For the text-containing cell, return its midpoint in [X, Y] coordinate format. 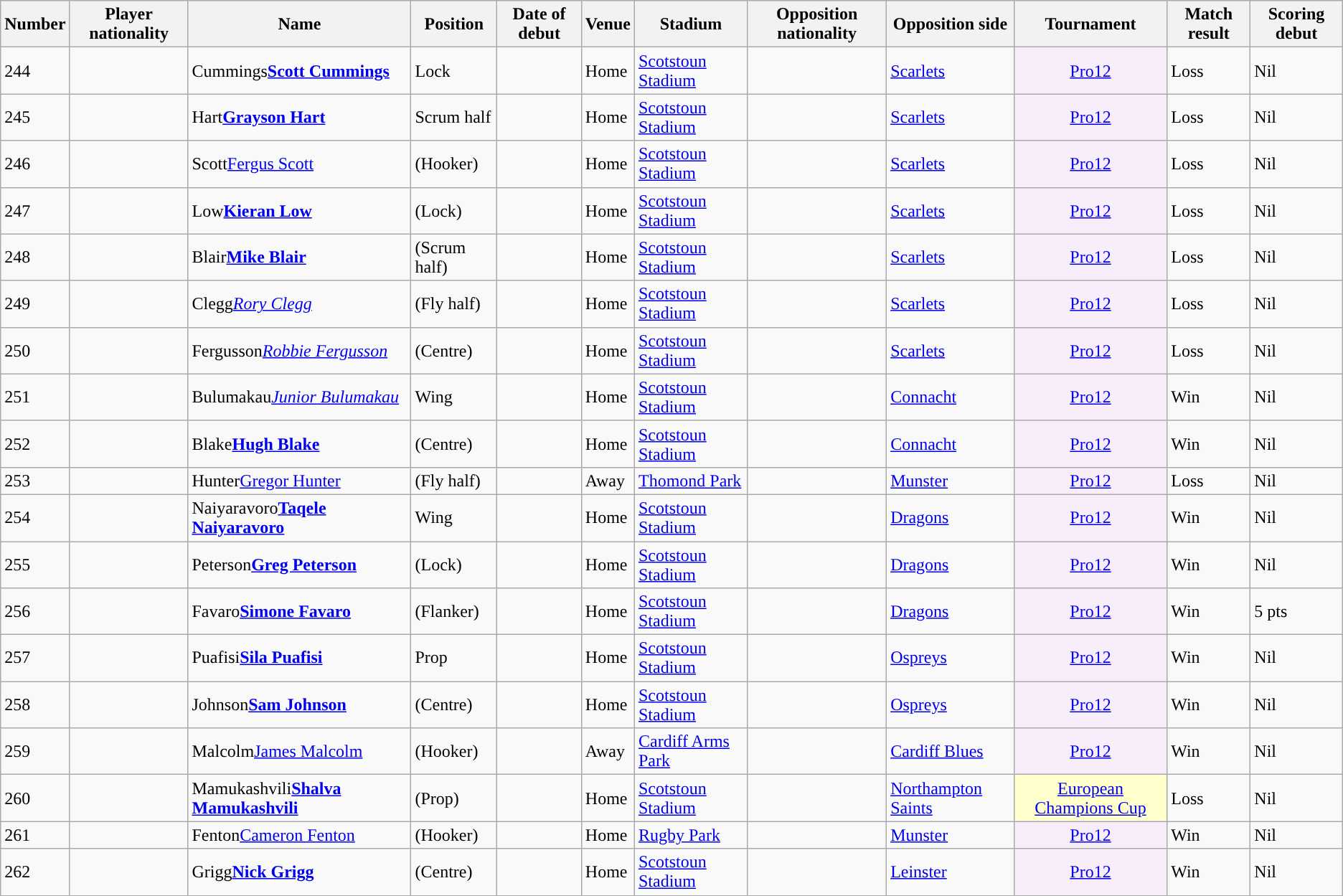
BlairMike Blair [300, 257]
HartGrayson Hart [300, 118]
Match result [1209, 24]
247 [35, 211]
HunterGregor Hunter [300, 481]
GriggNick Grigg [300, 872]
Venue [608, 24]
Position [454, 24]
BulumakauJunior Bulumakau [300, 397]
252 [35, 443]
MalcolmJames Malcolm [300, 752]
FentonCameron Fenton [300, 835]
CleggRory Clegg [300, 304]
254 [35, 518]
Stadium [690, 24]
260 [35, 798]
Scoring debut [1296, 24]
255 [35, 564]
261 [35, 835]
(Scrum half) [454, 257]
Northampton Saints [951, 798]
FergussonRobbie Fergusson [300, 350]
258 [35, 704]
249 [35, 304]
NaiyaravoroTaqele Naiyaravoro [300, 518]
Tournament [1090, 24]
5 pts [1296, 611]
Cardiff Arms Park [690, 752]
Date of debut [539, 24]
Scrum half [454, 118]
PetersonGreg Peterson [300, 564]
LowKieran Low [300, 211]
PuafisiSila Puafisi [300, 659]
256 [35, 611]
Thomond Park [690, 481]
246 [35, 164]
Prop [454, 659]
250 [35, 350]
Leinster [951, 872]
European Champions Cup [1090, 798]
Opposition side [951, 24]
Cardiff Blues [951, 752]
251 [35, 397]
253 [35, 481]
Name [300, 24]
ScottFergus Scott [300, 164]
262 [35, 872]
257 [35, 659]
FavaroSimone Favaro [300, 611]
(Flanker) [454, 611]
(Prop) [454, 798]
MamukashviliShalva Mamukashvili [300, 798]
Opposition nationality [817, 24]
Rugby Park [690, 835]
BlakeHugh Blake [300, 443]
Number [35, 24]
CummingsScott Cummings [300, 70]
Lock [454, 70]
259 [35, 752]
Player nationality [129, 24]
248 [35, 257]
244 [35, 70]
JohnsonSam Johnson [300, 704]
245 [35, 118]
